From the cell containing the given text, extract its center point as (x, y) coordinate. 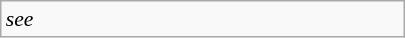
see (203, 19)
